Find where the given text appears and provide that cell's center as [x, y] coordinate. 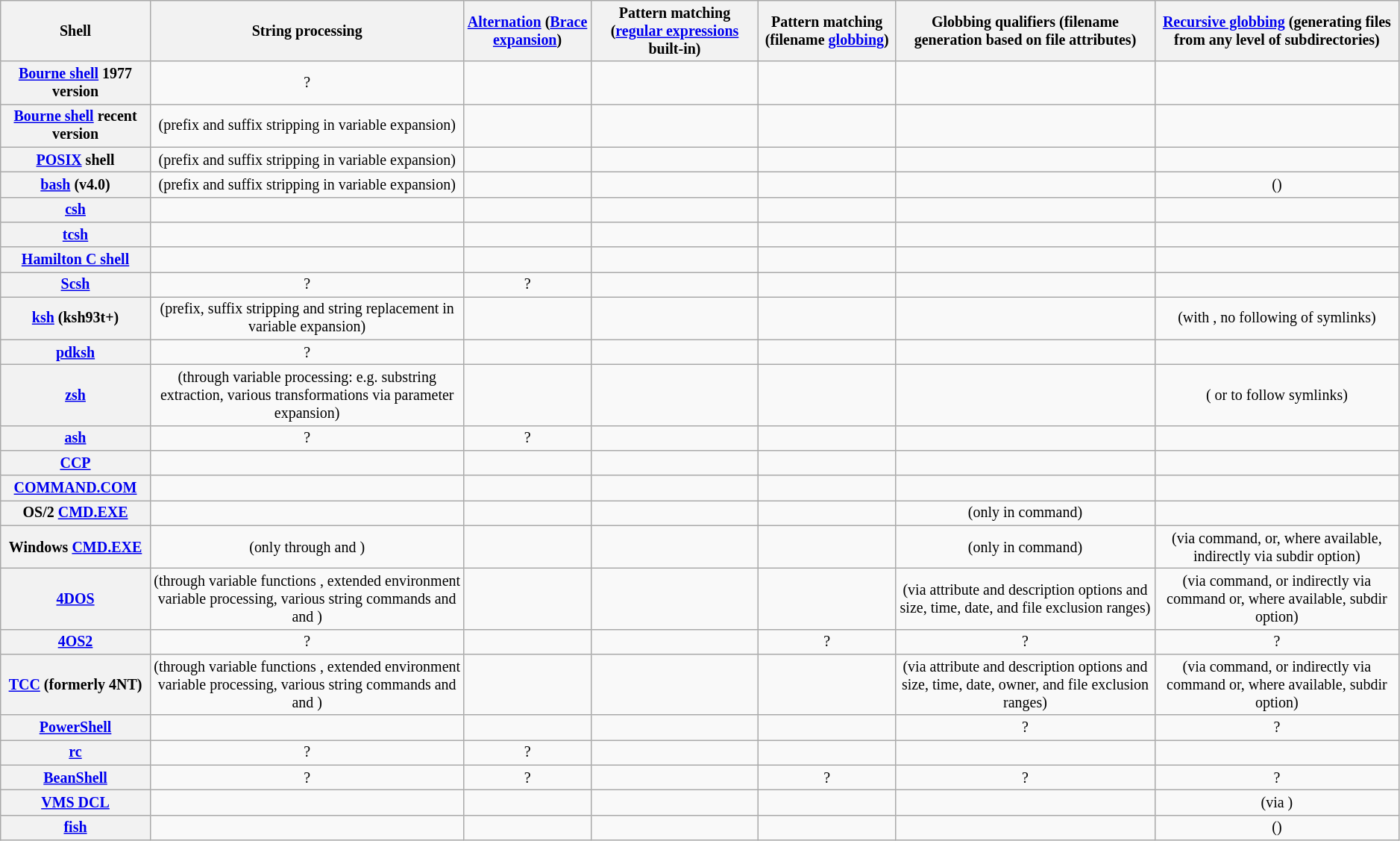
ksh (ksh93t+) [76, 318]
Scsh [76, 285]
Bourne shell 1977 version [76, 84]
String processing [307, 31]
COMMAND.COM [76, 488]
(via command, or, where available, indirectly via subdir option) [1277, 548]
(prefix, suffix stripping and string replacement in variable expansion) [307, 318]
(with , no following of symlinks) [1277, 318]
4OS2 [76, 642]
( or to follow symlinks) [1277, 396]
BeanShell [76, 778]
(through variable processing: e.g. substring extraction, various transformations via parameter expansion) [307, 396]
POSIX shell [76, 160]
(via ) [1277, 803]
4DOS [76, 598]
rc [76, 752]
CCP [76, 463]
Alternation (Brace expansion) [527, 31]
(via attribute and description options and size, time, date, owner, and file exclusion ranges) [1025, 685]
bash (v4.0) [76, 185]
zsh [76, 396]
Windows CMD.EXE [76, 548]
VMS DCL [76, 803]
pdksh [76, 352]
tcsh [76, 234]
Bourne shell recent version [76, 125]
OS/2 CMD.EXE [76, 513]
PowerShell [76, 727]
fish [76, 827]
csh [76, 209]
(via attribute and description options and size, time, date, and file exclusion ranges) [1025, 598]
Pattern matching (regular expressions built-in) [674, 31]
Globbing qualifiers (filename generation based on file attributes) [1025, 31]
Pattern matching (filename globbing) [827, 31]
Recursive globbing (generating files from any level of subdirectories) [1277, 31]
Shell [76, 31]
ash [76, 439]
TCC (formerly 4NT) [76, 685]
(only through and ) [307, 548]
Hamilton C shell [76, 260]
